Return the [x, y] coordinate for the center point of the cell that contains the specified text.  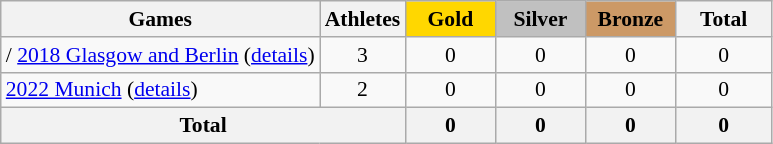
2 [363, 90]
/ 2018 Glasgow and Berlin (details) [160, 55]
3 [363, 55]
Gold [450, 19]
Athletes [363, 19]
Games [160, 19]
2022 Munich (details) [160, 90]
Silver [540, 19]
Bronze [630, 19]
